Scan for the cell matching the given text and deliver its (X, Y) coordinate at center. 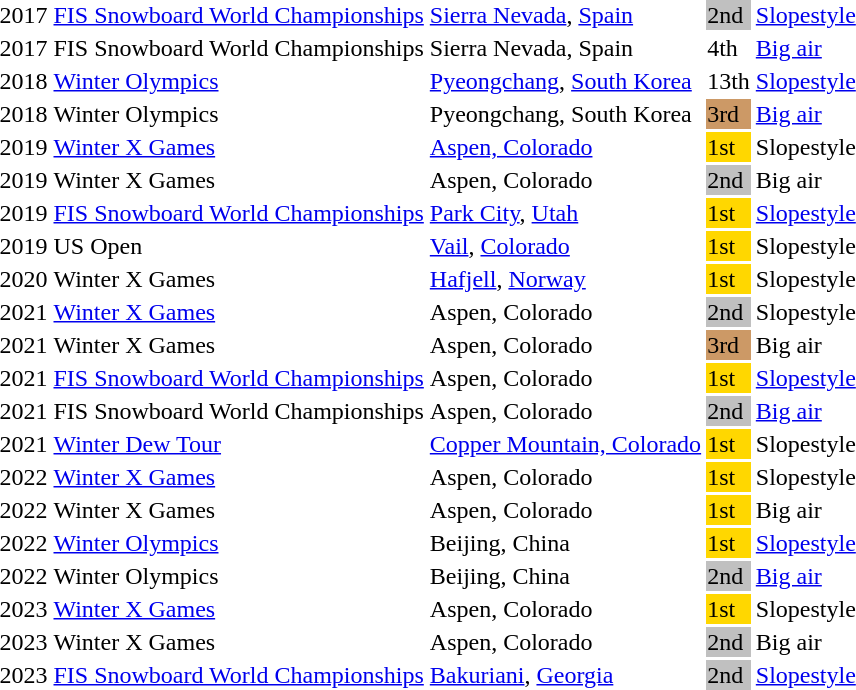
Copper Mountain, Colorado (565, 444)
Bakuriani, Georgia (565, 675)
Park City, Utah (565, 213)
US Open (238, 246)
Hafjell, Norway (565, 279)
4th (729, 48)
Winter Dew Tour (238, 444)
13th (729, 81)
Vail, Colorado (565, 246)
